Detect which cell encompasses the target text, then output its [x, y] center coordinate. 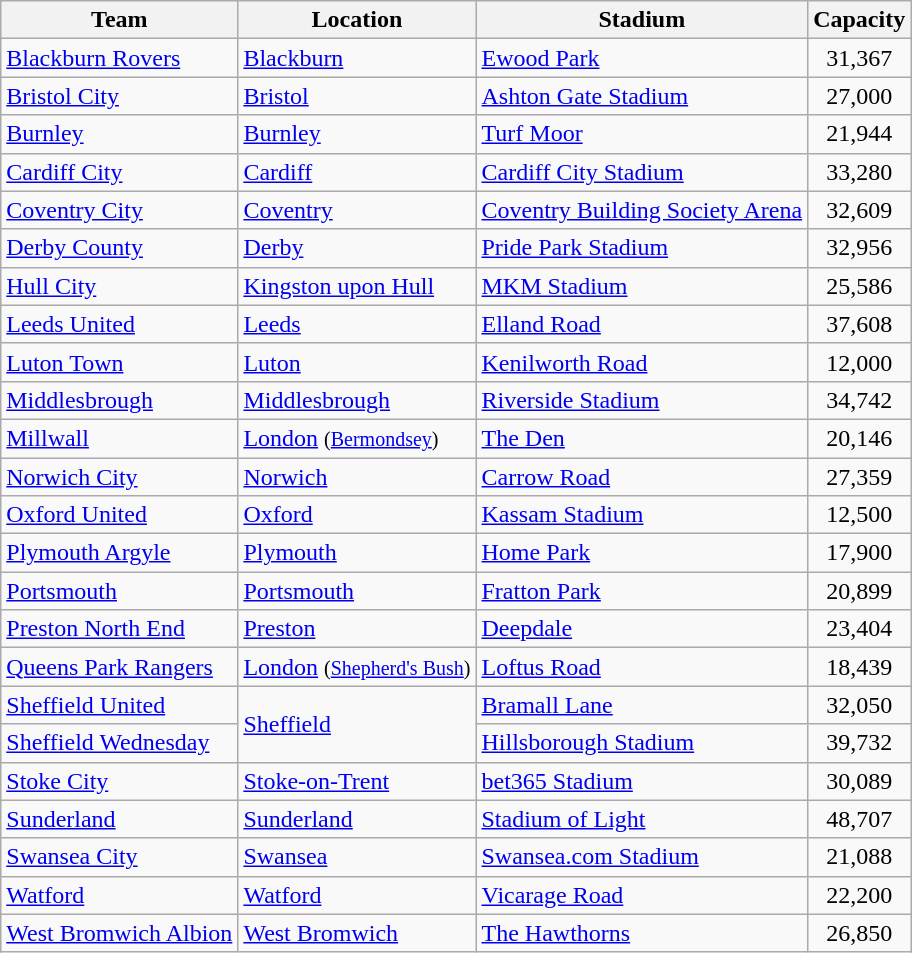
22,200 [860, 895]
31,367 [860, 58]
Loftus Road [642, 667]
12,000 [860, 362]
Millwall [120, 438]
20,899 [860, 591]
Leeds [357, 324]
Stoke-on-Trent [357, 781]
Blackburn [357, 58]
Preston North End [120, 629]
17,900 [860, 553]
Oxford [357, 515]
Coventry [357, 210]
Ashton Gate Stadium [642, 96]
32,609 [860, 210]
48,707 [860, 819]
Luton [357, 362]
London (Shepherd's Bush) [357, 667]
Sheffield United [120, 705]
Carrow Road [642, 477]
37,608 [860, 324]
Swansea City [120, 857]
Elland Road [642, 324]
Vicarage Road [642, 895]
Home Park [642, 553]
Stadium of Light [642, 819]
Hull City [120, 286]
27,359 [860, 477]
Team [120, 20]
Location [357, 20]
Norwich [357, 477]
23,404 [860, 629]
Ewood Park [642, 58]
West Bromwich [357, 933]
Preston [357, 629]
Bramall Lane [642, 705]
Kassam Stadium [642, 515]
Stadium [642, 20]
32,050 [860, 705]
Plymouth [357, 553]
Coventry City [120, 210]
Derby [357, 248]
Pride Park Stadium [642, 248]
London (Bermondsey) [357, 438]
32,956 [860, 248]
Queens Park Rangers [120, 667]
Kenilworth Road [642, 362]
Coventry Building Society Arena [642, 210]
West Bromwich Albion [120, 933]
Sheffield Wednesday [120, 743]
bet365 Stadium [642, 781]
33,280 [860, 172]
The Hawthorns [642, 933]
Deepdale [642, 629]
MKM Stadium [642, 286]
26,850 [860, 933]
21,944 [860, 134]
Luton Town [120, 362]
Cardiff [357, 172]
20,146 [860, 438]
Norwich City [120, 477]
34,742 [860, 400]
Blackburn Rovers [120, 58]
Bristol [357, 96]
Cardiff City [120, 172]
Fratton Park [642, 591]
Cardiff City Stadium [642, 172]
Swansea [357, 857]
Plymouth Argyle [120, 553]
The Den [642, 438]
27,000 [860, 96]
39,732 [860, 743]
Derby County [120, 248]
21,088 [860, 857]
25,586 [860, 286]
Capacity [860, 20]
Bristol City [120, 96]
18,439 [860, 667]
30,089 [860, 781]
12,500 [860, 515]
Stoke City [120, 781]
Hillsborough Stadium [642, 743]
Kingston upon Hull [357, 286]
Sheffield [357, 724]
Turf Moor [642, 134]
Leeds United [120, 324]
Oxford United [120, 515]
Riverside Stadium [642, 400]
Swansea.com Stadium [642, 857]
